Provide the (x, y) coordinate of the cell's center where the given text is located.  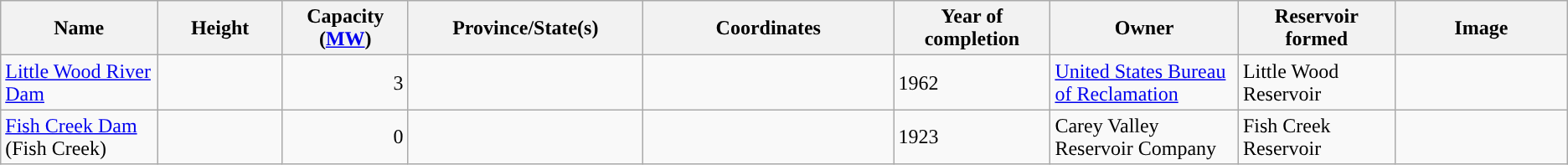
0 (345, 137)
Province/State(s) (526, 28)
3 (345, 82)
Little Wood River Dam (79, 82)
Year of completion (972, 28)
Reservoir formed (1317, 28)
Capacity (MW) (345, 28)
United States Bureau of Reclamation (1144, 82)
Name (79, 28)
1923 (972, 137)
Height (220, 28)
Fish Creek Dam (Fish Creek) (79, 137)
Little Wood Reservoir (1317, 82)
Owner (1144, 28)
Coordinates (769, 28)
Carey Valley Reservoir Company (1144, 137)
1962 (972, 82)
Fish Creek Reservoir (1317, 137)
Image (1481, 28)
